Return [X, Y] of the center of cell containing provided text 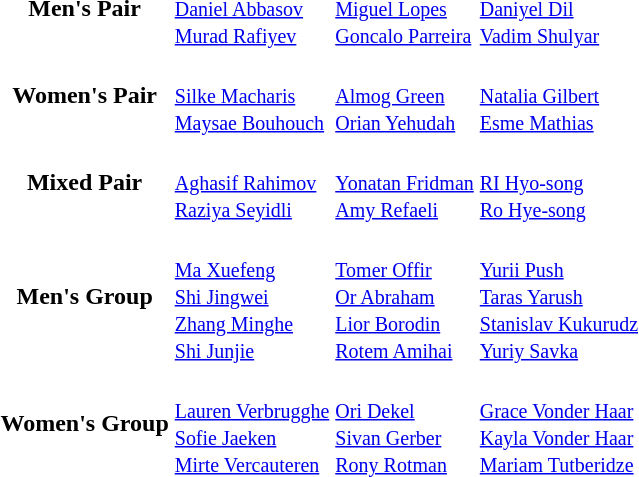
Tomer OffirOr AbrahamLior BorodinRotem Amihai [404, 296]
Almog GreenOrian Yehudah [404, 95]
Yurii PushTaras YarushStanislav KukurudzYuriy Savka [558, 296]
Yonatan FridmanAmy Refaeli [404, 182]
Silke MacharisMaysae Bouhouch [252, 95]
Aghasif RahimovRaziya Seyidli [252, 182]
Natalia GilbertEsme Mathias [558, 95]
Ma XuefengShi JingweiZhang MingheShi Junjie [252, 296]
RI Hyo-songRo Hye-song [558, 182]
